Search for the cell housing the specified text and yield its (X, Y) center coordinate. 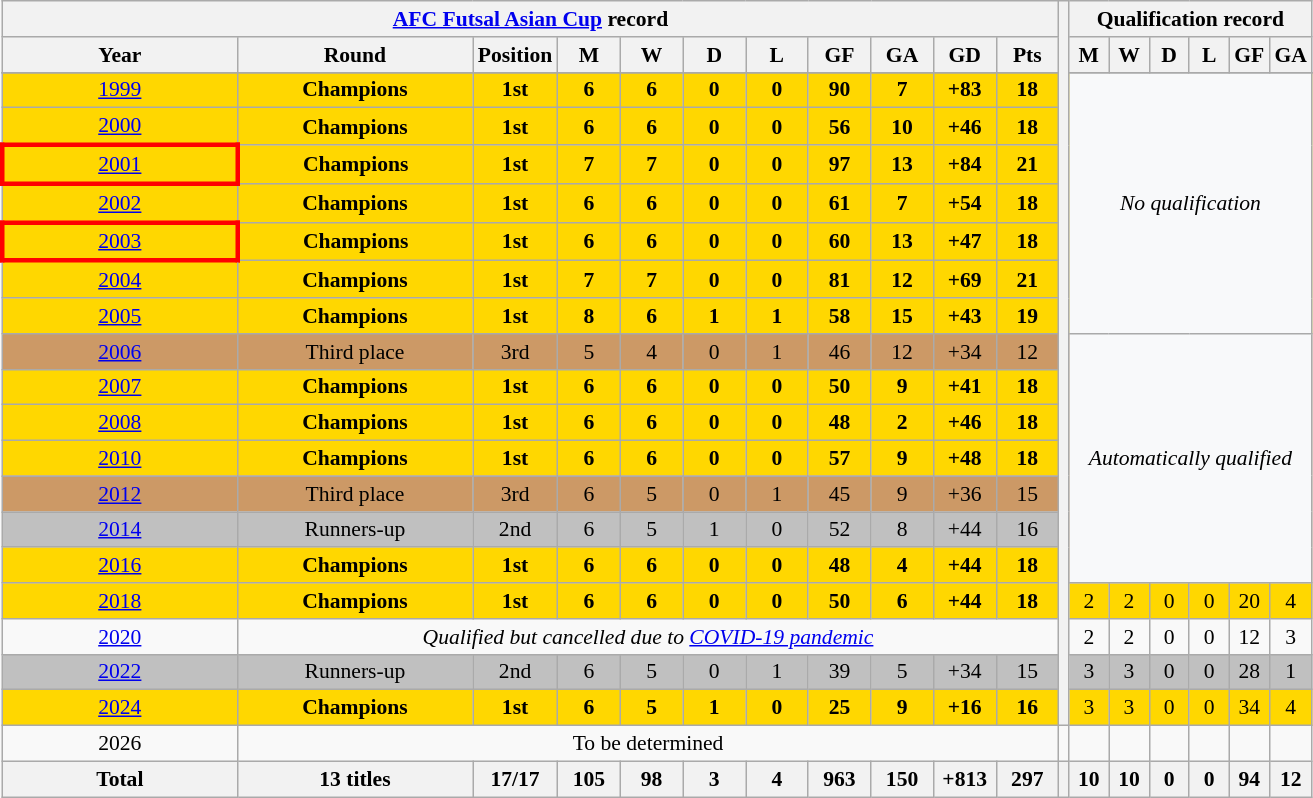
2018 (120, 601)
+36 (964, 494)
+41 (964, 387)
81 (840, 280)
2000 (120, 126)
Qualified but cancelled due to COVID-19 pandemic (648, 637)
20 (1249, 601)
2004 (120, 280)
58 (840, 316)
61 (840, 204)
150 (902, 779)
Round (354, 55)
17/17 (514, 779)
Qualification record (1190, 19)
2024 (120, 708)
105 (590, 779)
2026 (120, 744)
2002 (120, 204)
GD (964, 55)
25 (840, 708)
46 (840, 352)
1999 (120, 90)
2008 (120, 423)
2003 (120, 242)
2010 (120, 459)
Position (514, 55)
97 (840, 164)
39 (840, 672)
2007 (120, 387)
+813 (964, 779)
13 titles (354, 779)
Total (120, 779)
2006 (120, 352)
90 (840, 90)
34 (1249, 708)
98 (652, 779)
AFC Futsal Asian Cup record (530, 19)
2020 (120, 637)
45 (840, 494)
19 (1028, 316)
52 (840, 530)
To be determined (648, 744)
60 (840, 242)
2022 (120, 672)
56 (840, 126)
57 (840, 459)
Pts (1028, 55)
2012 (120, 494)
2001 (120, 164)
+54 (964, 204)
+84 (964, 164)
Automatically qualified (1190, 458)
No qualification (1190, 202)
28 (1249, 672)
2016 (120, 566)
+47 (964, 242)
297 (1028, 779)
+48 (964, 459)
+69 (964, 280)
963 (840, 779)
2014 (120, 530)
+43 (964, 316)
+16 (964, 708)
94 (1249, 779)
2005 (120, 316)
Year (120, 55)
+83 (964, 90)
